Capture the cell that displays the provided text and extract its (x, y) central coordinate. 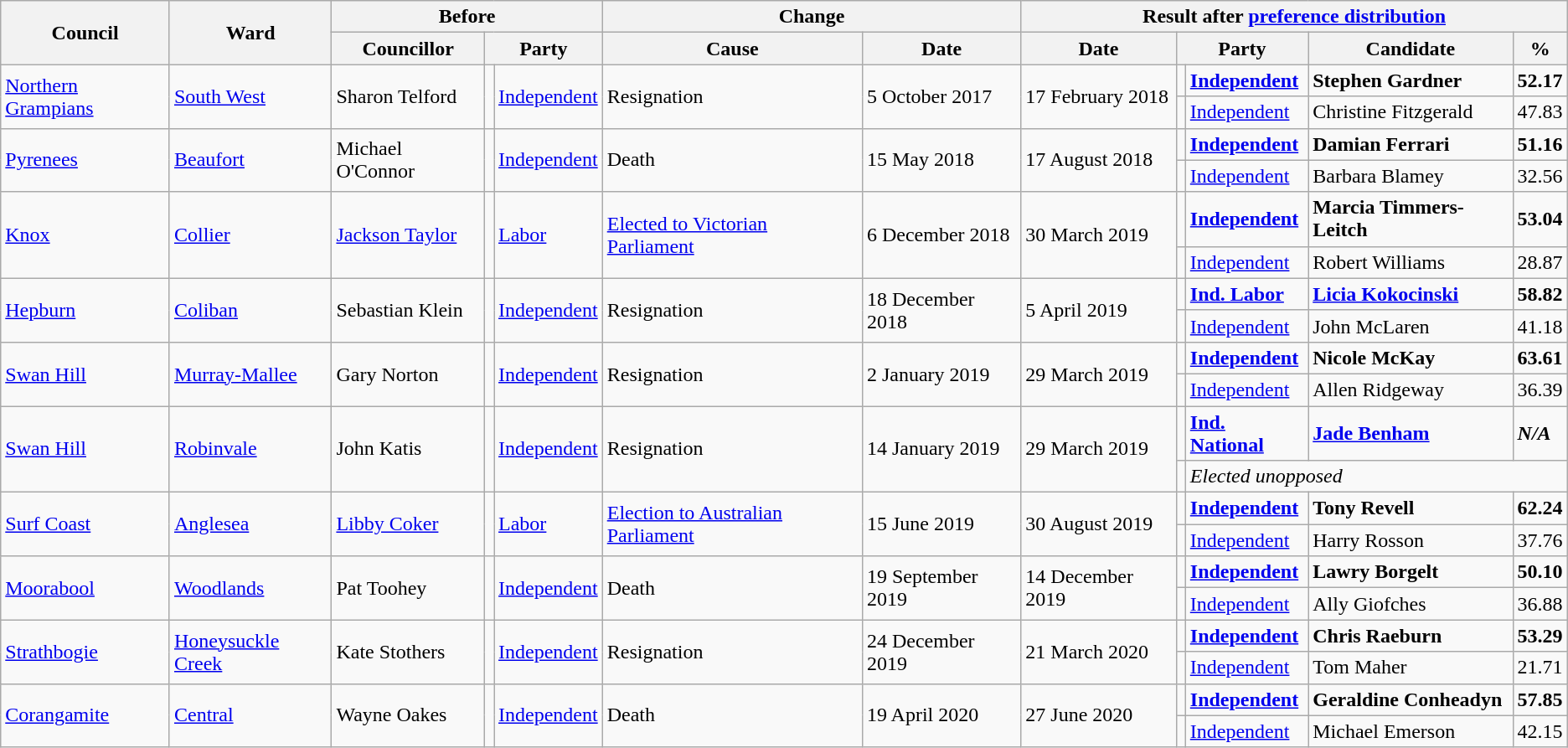
52.17 (1540, 80)
53.29 (1540, 636)
47.83 (1540, 112)
Stephen Gardner (1411, 80)
Knox (85, 235)
Libby Coker (409, 524)
17 February 2018 (1099, 96)
Collier (250, 235)
Harry Rosson (1411, 540)
18 December 2018 (941, 310)
Ind. Labor (1246, 294)
Sharon Telford (409, 96)
Wayne Oakes (409, 715)
5 April 2019 (1099, 310)
Michael O'Connor (409, 160)
Jackson Taylor (409, 235)
17 August 2018 (1099, 160)
Sebastian Klein (409, 310)
John Katis (409, 449)
Pat Toohey (409, 588)
Marcia Timmers-Leitch (1411, 219)
N/A (1540, 432)
Tom Maher (1411, 668)
24 December 2019 (941, 652)
Change (812, 17)
Nicole McKay (1411, 358)
Beaufort (250, 160)
21.71 (1540, 668)
Cause (732, 49)
Honeysuckle Creek (250, 652)
Northern Grampians (85, 96)
Hepburn (85, 310)
63.61 (1540, 358)
58.82 (1540, 294)
Chris Raeburn (1411, 636)
Surf Coast (85, 524)
Jade Benham (1411, 432)
19 April 2020 (941, 715)
51.16 (1540, 144)
19 September 2019 (941, 588)
30 August 2019 (1099, 524)
21 March 2020 (1099, 652)
Elected to Victorian Parliament (732, 235)
Woodlands (250, 588)
41.18 (1540, 326)
Pyrenees (85, 160)
Robert Williams (1411, 262)
32.56 (1540, 176)
30 March 2019 (1099, 235)
28.87 (1540, 262)
Michael Emerson (1411, 731)
14 January 2019 (941, 449)
Christine Fitzgerald (1411, 112)
Geraldine Conheadyn (1411, 699)
Murray-Mallee (250, 374)
5 October 2017 (941, 96)
Ind. National (1246, 432)
Central (250, 715)
15 May 2018 (941, 160)
Moorabool (85, 588)
50.10 (1540, 572)
Ward (250, 33)
Ally Giofches (1411, 604)
36.88 (1540, 604)
Gary Norton (409, 374)
36.39 (1540, 389)
Kate Stothers (409, 652)
15 June 2019 (941, 524)
Robinvale (250, 449)
John McLaren (1411, 326)
Councillor (409, 49)
Corangamite (85, 715)
Barbara Blamey (1411, 176)
Tony Revell (1411, 508)
Anglesea (250, 524)
14 December 2019 (1099, 588)
2 January 2019 (941, 374)
Coliban (250, 310)
% (1540, 49)
Allen Ridgeway (1411, 389)
Strathbogie (85, 652)
53.04 (1540, 219)
Lawry Borgelt (1411, 572)
37.76 (1540, 540)
Elected unopposed (1376, 477)
Candidate (1411, 49)
Damian Ferrari (1411, 144)
62.24 (1540, 508)
South West (250, 96)
Election to Australian Parliament (732, 524)
Before (467, 17)
Licia Kokocinski (1411, 294)
27 June 2020 (1099, 715)
Result after preference distribution (1294, 17)
42.15 (1540, 731)
Council (85, 33)
6 December 2018 (941, 235)
57.85 (1540, 699)
